Output the [x, y] coordinate of the center of the cell containing the given text.  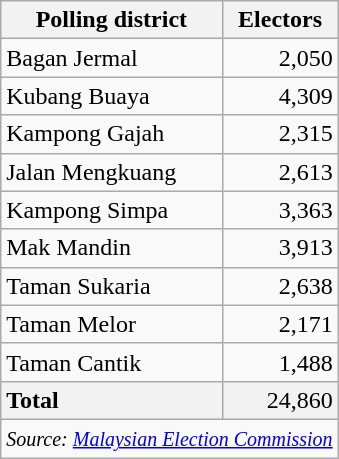
Electors [280, 20]
Bagan Jermal [112, 58]
Jalan Mengkuang [112, 172]
Kampong Simpa [112, 210]
2,315 [280, 134]
Mak Mandin [112, 248]
2,613 [280, 172]
2,171 [280, 324]
2,050 [280, 58]
2,638 [280, 286]
4,309 [280, 96]
3,363 [280, 210]
Taman Cantik [112, 362]
3,913 [280, 248]
Source: Malaysian Election Commission [170, 438]
1,488 [280, 362]
Kubang Buaya [112, 96]
Total [112, 400]
Taman Sukaria [112, 286]
Kampong Gajah [112, 134]
Taman Melor [112, 324]
Polling district [112, 20]
24,860 [280, 400]
